Return the [x, y] coordinate for the center point of the cell that contains the specified text.  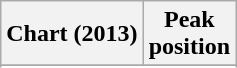
Peakposition [189, 34]
Chart (2013) [72, 34]
